Provide the [x, y] coordinate of the cell's center where the given text is located.  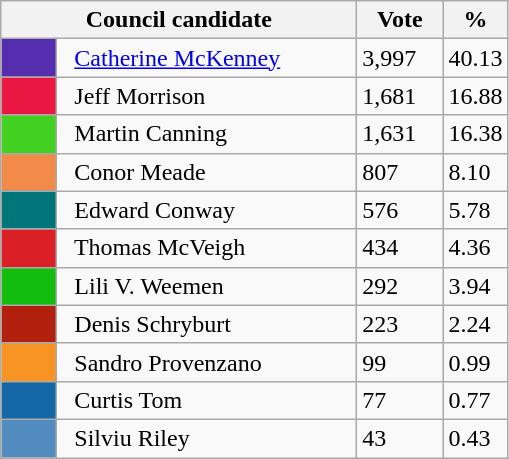
16.88 [476, 96]
Sandro Provenzano [207, 362]
807 [400, 172]
Vote [400, 20]
3.94 [476, 286]
292 [400, 286]
Denis Schryburt [207, 324]
5.78 [476, 210]
1,681 [400, 96]
Edward Conway [207, 210]
Catherine McKenney [207, 58]
Curtis Tom [207, 400]
Conor Meade [207, 172]
77 [400, 400]
8.10 [476, 172]
Silviu Riley [207, 438]
4.36 [476, 248]
Lili V. Weemen [207, 286]
2.24 [476, 324]
16.38 [476, 134]
Council candidate [179, 20]
40.13 [476, 58]
434 [400, 248]
1,631 [400, 134]
99 [400, 362]
0.99 [476, 362]
0.43 [476, 438]
576 [400, 210]
43 [400, 438]
Jeff Morrison [207, 96]
% [476, 20]
3,997 [400, 58]
Thomas McVeigh [207, 248]
Martin Canning [207, 134]
0.77 [476, 400]
223 [400, 324]
